From the cell containing the given text, extract its center point as (X, Y) coordinate. 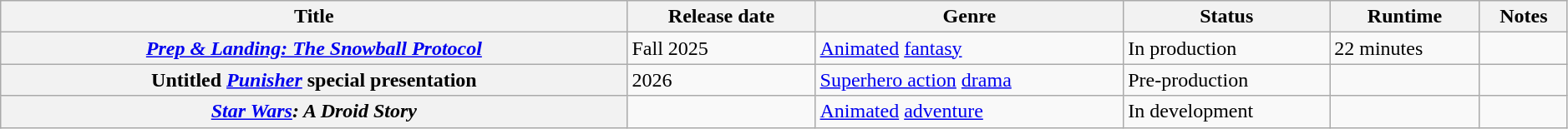
Genre (969, 17)
Prep & Landing: The Snowball Protocol (314, 48)
Star Wars: A Droid Story (314, 112)
In production (1226, 48)
Animated fantasy (969, 48)
Pre-production (1226, 80)
Animated adventure (969, 112)
Release date (722, 17)
Notes (1524, 17)
Fall 2025 (722, 48)
2026 (722, 80)
In development (1226, 112)
Status (1226, 17)
Superhero action drama (969, 80)
Untitled Punisher special presentation (314, 80)
22 minutes (1405, 48)
Title (314, 17)
Runtime (1405, 17)
